Find where the given text appears and provide that cell's center as (x, y) coordinate. 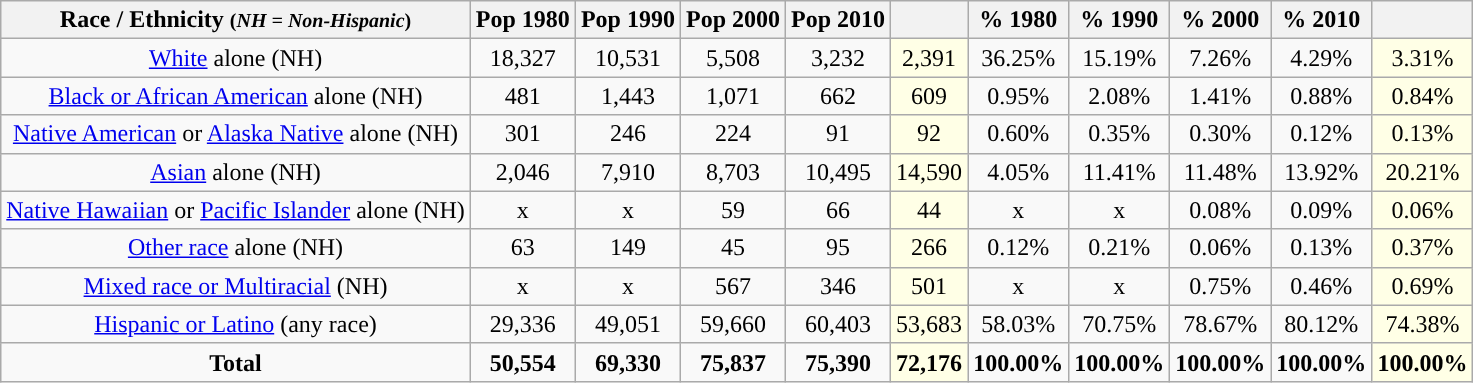
2,046 (522, 172)
Mixed race or Multiracial (NH) (236, 286)
Race / Ethnicity (NH = Non-Hispanic) (236, 20)
29,336 (522, 324)
4.05% (1018, 172)
501 (930, 286)
36.25% (1018, 58)
149 (628, 248)
69,330 (628, 362)
5,508 (732, 58)
1.41% (1220, 96)
92 (930, 134)
0.37% (1422, 248)
0.08% (1220, 210)
% 2010 (1322, 20)
1,071 (732, 96)
13.92% (1322, 172)
66 (838, 210)
4.29% (1322, 58)
11.48% (1220, 172)
70.75% (1120, 324)
0.69% (1422, 286)
72,176 (930, 362)
74.38% (1422, 324)
91 (838, 134)
95 (838, 248)
63 (522, 248)
481 (522, 96)
0.60% (1018, 134)
1,443 (628, 96)
0.88% (1322, 96)
3,232 (838, 58)
58.03% (1018, 324)
0.30% (1220, 134)
224 (732, 134)
60,403 (838, 324)
Pop 2010 (838, 20)
78.67% (1220, 324)
50,554 (522, 362)
7,910 (628, 172)
Pop 2000 (732, 20)
7.26% (1220, 58)
18,327 (522, 58)
53,683 (930, 324)
White alone (NH) (236, 58)
10,531 (628, 58)
11.41% (1120, 172)
Pop 1980 (522, 20)
45 (732, 248)
Total (236, 362)
75,390 (838, 362)
Pop 1990 (628, 20)
346 (838, 286)
59 (732, 210)
Asian alone (NH) (236, 172)
0.21% (1120, 248)
59,660 (732, 324)
3.31% (1422, 58)
662 (838, 96)
0.84% (1422, 96)
0.95% (1018, 96)
8,703 (732, 172)
75,837 (732, 362)
Other race alone (NH) (236, 248)
% 1980 (1018, 20)
0.75% (1220, 286)
Native Hawaiian or Pacific Islander alone (NH) (236, 210)
Native American or Alaska Native alone (NH) (236, 134)
Black or African American alone (NH) (236, 96)
301 (522, 134)
14,590 (930, 172)
0.35% (1120, 134)
2.08% (1120, 96)
15.19% (1120, 58)
2,391 (930, 58)
Hispanic or Latino (any race) (236, 324)
49,051 (628, 324)
0.09% (1322, 210)
567 (732, 286)
44 (930, 210)
10,495 (838, 172)
609 (930, 96)
246 (628, 134)
20.21% (1422, 172)
80.12% (1322, 324)
266 (930, 248)
% 2000 (1220, 20)
0.46% (1322, 286)
% 1990 (1120, 20)
